Capture the cell that displays the provided text and extract its (x, y) central coordinate. 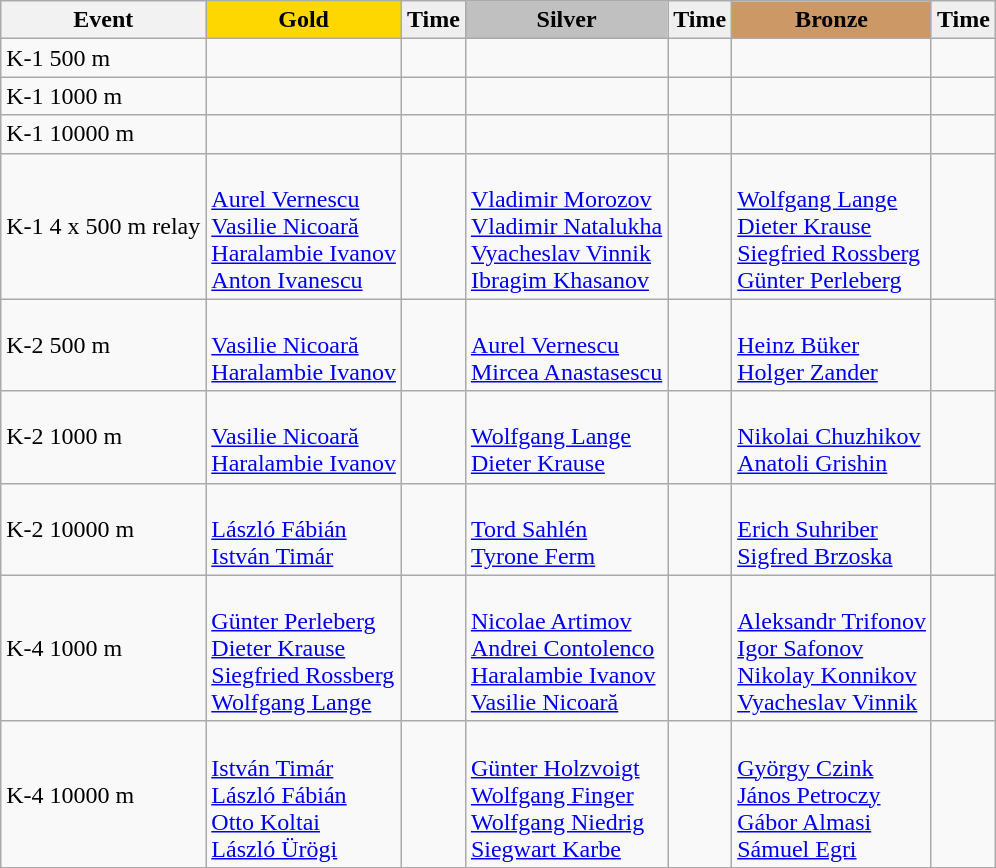
Silver (566, 20)
László FábiánIstván Timár (304, 529)
Aurel VernescuVasilie NicoarăHaralambie IvanovAnton Ivanescu (304, 226)
Günter HolzvoigtWolfgang FingerWolfgang NiedrigSiegwart Karbe (566, 794)
Günter PerlebergDieter KrauseSiegfried RossbergWolfgang Lange (304, 648)
K-2 10000 m (104, 529)
K-1 10000 m (104, 134)
Wolfgang LangeDieter KrauseSiegfried RossbergGünter Perleberg (832, 226)
Gold (304, 20)
K-2 1000 m (104, 437)
István TimárLászló FábiánOtto KoltaiLászló Ürögi (304, 794)
György CzinkJános PetroczyGábor AlmasiSámuel Egri (832, 794)
K-4 10000 m (104, 794)
Bronze (832, 20)
K-1 500 m (104, 58)
Event (104, 20)
Wolfgang LangeDieter Krause (566, 437)
K-4 1000 m (104, 648)
Aleksandr TrifonovIgor SafonovNikolay KonnikovVyacheslav Vinnik (832, 648)
Tord SahlénTyrone Ferm (566, 529)
K-2 500 m (104, 345)
Heinz BükerHolger Zander (832, 345)
Nikolai ChuzhikovAnatoli Grishin (832, 437)
Erich SuhriberSigfred Brzoska (832, 529)
K-1 1000 m (104, 96)
Nicolae ArtimovAndrei ContolencoHaralambie IvanovVasilie Nicoară (566, 648)
K-1 4 x 500 m relay (104, 226)
Vladimir MorozovVladimir NatalukhaVyacheslav VinnikIbragim Khasanov (566, 226)
Aurel VernescuMircea Anastasescu (566, 345)
